From the cell containing the given text, extract its center point as (x, y) coordinate. 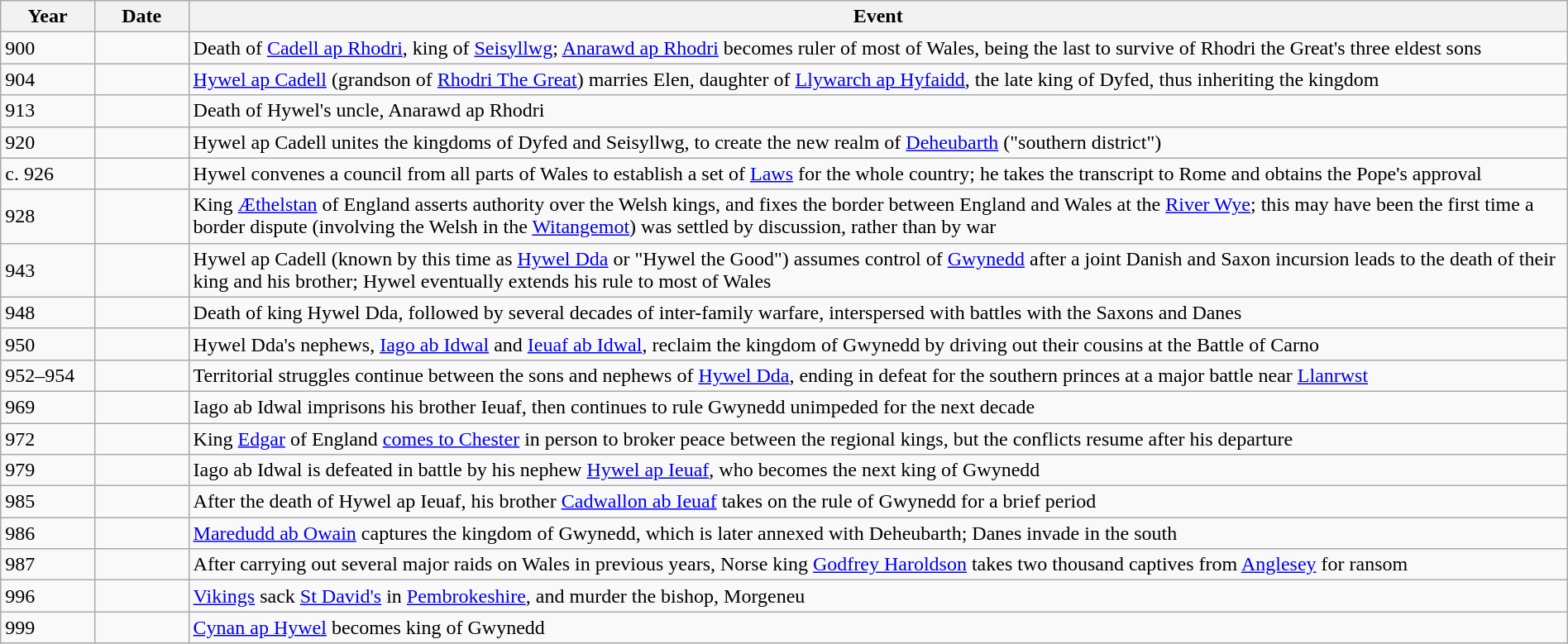
950 (48, 344)
952–954 (48, 375)
King Edgar of England comes to Chester in person to broker peace between the regional kings, but the conflicts resume after his departure (878, 439)
999 (48, 627)
Maredudd ab Owain captures the kingdom of Gwynedd, which is later annexed with Deheubarth; Danes invade in the south (878, 533)
Hywel ap Cadell (grandson of Rhodri The Great) marries Elen, daughter of Llywarch ap Hyfaidd, the late king of Dyfed, thus inheriting the kingdom (878, 79)
After the death of Hywel ap Ieuaf, his brother Cadwallon ab Ieuaf takes on the rule of Gwynedd for a brief period (878, 502)
Year (48, 17)
900 (48, 48)
987 (48, 565)
969 (48, 407)
c. 926 (48, 174)
920 (48, 142)
Death of Hywel's uncle, Anarawd ap Rhodri (878, 111)
Event (878, 17)
Vikings sack St David's in Pembrokeshire, and murder the bishop, Morgeneu (878, 596)
Territorial struggles continue between the sons and nephews of Hywel Dda, ending in defeat for the southern princes at a major battle near Llanrwst (878, 375)
After carrying out several major raids on Wales in previous years, Norse king Godfrey Haroldson takes two thousand captives from Anglesey for ransom (878, 565)
Cynan ap Hywel becomes king of Gwynedd (878, 627)
943 (48, 270)
986 (48, 533)
972 (48, 439)
904 (48, 79)
Death of king Hywel Dda, followed by several decades of inter-family warfare, interspersed with battles with the Saxons and Danes (878, 312)
Hywel Dda's nephews, Iago ab Idwal and Ieuaf ab Idwal, reclaim the kingdom of Gwynedd by driving out their cousins at the Battle of Carno (878, 344)
Iago ab Idwal imprisons his brother Ieuaf, then continues to rule Gwynedd unimpeded for the next decade (878, 407)
996 (48, 596)
948 (48, 312)
Date (141, 17)
985 (48, 502)
Iago ab Idwal is defeated in battle by his nephew Hywel ap Ieuaf, who becomes the next king of Gwynedd (878, 470)
913 (48, 111)
Hywel ap Cadell unites the kingdoms of Dyfed and Seisyllwg, to create the new realm of Deheubarth ("southern district") (878, 142)
928 (48, 217)
979 (48, 470)
